Identify which cell holds the provided text, then report its [X, Y] central coordinate. 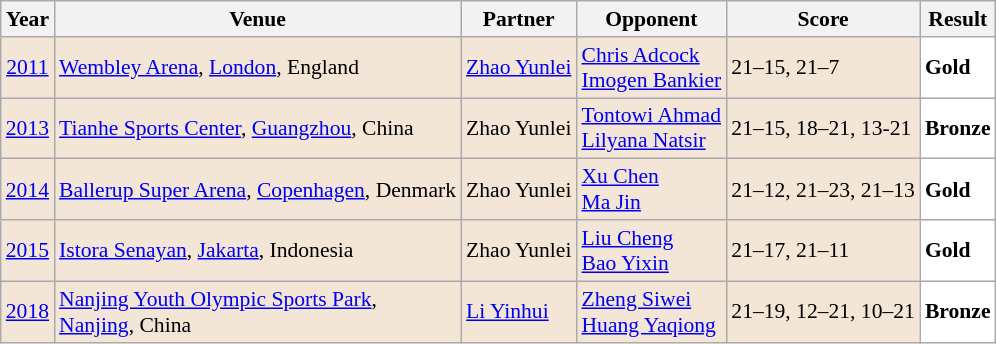
2015 [28, 250]
21–17, 21–11 [823, 250]
Xu Chen Ma Jin [651, 190]
Istora Senayan, Jakarta, Indonesia [258, 250]
Venue [258, 19]
Liu Cheng Bao Yixin [651, 250]
Chris Adcock Imogen Bankier [651, 68]
2014 [28, 190]
Result [958, 19]
21–15, 18–21, 13-21 [823, 128]
Nanjing Youth Olympic Sports Park,Nanjing, China [258, 312]
Tianhe Sports Center, Guangzhou, China [258, 128]
Opponent [651, 19]
21–19, 12–21, 10–21 [823, 312]
2013 [28, 128]
Year [28, 19]
Tontowi Ahmad Lilyana Natsir [651, 128]
Ballerup Super Arena, Copenhagen, Denmark [258, 190]
2018 [28, 312]
Li Yinhui [518, 312]
21–15, 21–7 [823, 68]
Score [823, 19]
Partner [518, 19]
Zheng Siwei Huang Yaqiong [651, 312]
Wembley Arena, London, England [258, 68]
2011 [28, 68]
21–12, 21–23, 21–13 [823, 190]
